Return [x, y] of the center of cell containing provided text 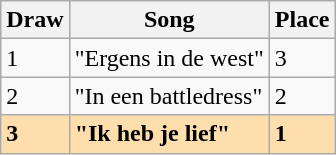
Song [169, 20]
Draw [35, 20]
"Ergens in de west" [169, 58]
Place [302, 20]
"Ik heb je lief" [169, 134]
"In een battledress" [169, 96]
